Capture the cell that displays the provided text and extract its [X, Y] central coordinate. 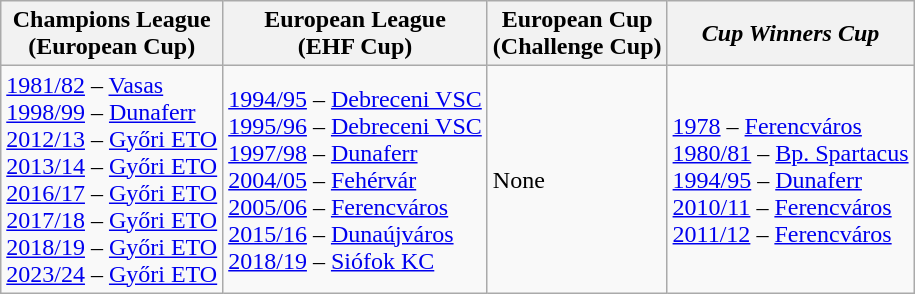
1978 – Ferencváros1980/81 – Bp. Spartacus1994/95 – Dunaferr2010/11 – Ferencváros2011/12 – Ferencváros [790, 180]
Cup Winners Cup [790, 34]
European Cup(Challenge Cup) [577, 34]
1981/82 – Vasas1998/99 – Dunaferr2012/13 – Győri ETO2013/14 – Győri ETO2016/17 – Győri ETO2017/18 – Győri ETO2018/19 – Győri ETO2023/24 – Győri ETO [112, 180]
Champions League(European Cup) [112, 34]
European League(EHF Cup) [356, 34]
None [577, 180]
1994/95 – Debreceni VSC1995/96 – Debreceni VSC1997/98 – Dunaferr2004/05 – Fehérvár2005/06 – Ferencváros2015/16 – Dunaújváros2018/19 – Siófok KC [356, 180]
